Find where the given text appears and provide that cell's center as (x, y) coordinate. 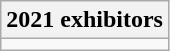
2021 exhibitors (85, 20)
